From the cell containing the given text, extract its center point as (X, Y) coordinate. 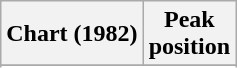
Chart (1982) (72, 34)
Peak position (189, 34)
